Output the (X, Y) coordinate of the center of the cell containing the given text.  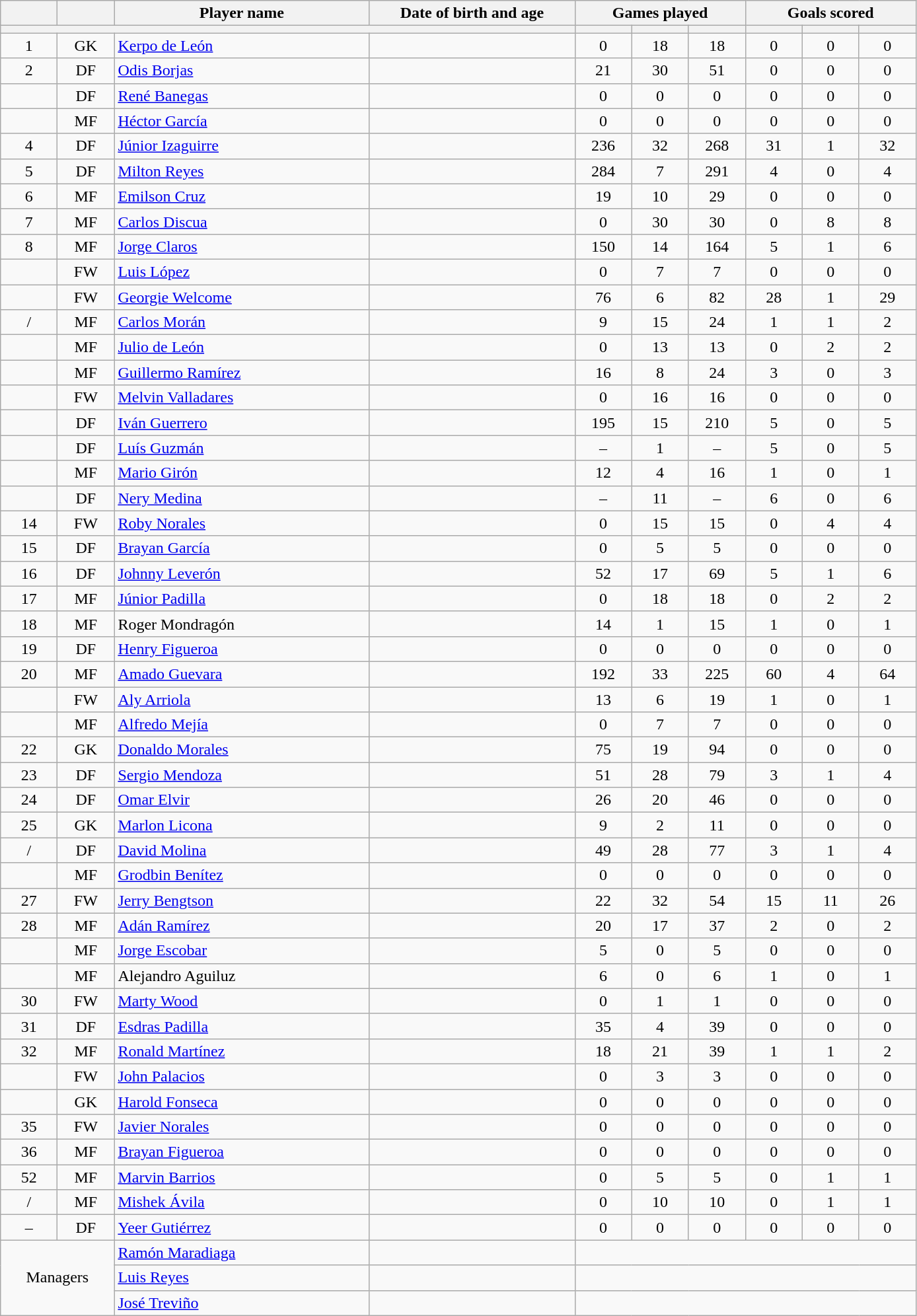
Emilson Cruz (242, 196)
Marty Wood (242, 1001)
Carlos Morán (242, 322)
Júnior Padilla (242, 599)
Marvin Barrios (242, 1177)
236 (603, 146)
Odis Borjas (242, 71)
64 (887, 674)
Nery Medina (242, 498)
Iván Guerrero (242, 423)
Roby Norales (242, 523)
12 (603, 473)
Melvin Valladares (242, 398)
Jorge Escobar (242, 951)
23 (29, 775)
Brayan Figueroa (242, 1152)
Harold Fonseca (242, 1101)
150 (603, 246)
54 (717, 900)
Managers (57, 1278)
Sergio Mendoza (242, 775)
Amado Guevara (242, 674)
Marlon Licona (242, 825)
36 (29, 1152)
69 (717, 573)
Player name (242, 13)
Luis López (242, 272)
Alfredo Mejía (242, 725)
Esdras Padilla (242, 1026)
27 (29, 900)
Ronald Martínez (242, 1051)
192 (603, 674)
33 (660, 674)
268 (717, 146)
Luís Guzmán (242, 448)
75 (603, 750)
Goals scored (830, 13)
Omar Elvir (242, 800)
195 (603, 423)
René Banegas (242, 96)
210 (717, 423)
94 (717, 750)
Aly Arriola (242, 700)
Henry Figueroa (242, 649)
Yeer Gutiérrez (242, 1227)
Héctor García (242, 121)
291 (717, 171)
Julio de León (242, 347)
Date of birth and age (472, 13)
284 (603, 171)
Milton Reyes (242, 171)
77 (717, 850)
Júnior Izaguirre (242, 146)
Luis Reyes (242, 1278)
25 (29, 825)
Games played (660, 13)
Guillermo Ramírez (242, 373)
76 (603, 297)
82 (717, 297)
Roger Mondragón (242, 624)
49 (603, 850)
David Molina (242, 850)
Carlos Discua (242, 221)
Brayan García (242, 548)
79 (717, 775)
Georgie Welcome (242, 297)
225 (717, 674)
164 (717, 246)
Adán Ramírez (242, 926)
Donaldo Morales (242, 750)
Mario Girón (242, 473)
Johnny Leverón (242, 573)
Grodbin Benítez (242, 875)
Jerry Bengtson (242, 900)
Kerpo de León (242, 46)
Ramón Maradiaga (242, 1253)
José Treviño (242, 1303)
Mishek Ávila (242, 1202)
Jorge Claros (242, 246)
46 (717, 800)
60 (774, 674)
Alejandro Aguiluz (242, 976)
John Palacios (242, 1076)
37 (717, 926)
Javier Norales (242, 1127)
